Locate the cell with the specified text and output its (x, y) center coordinate. 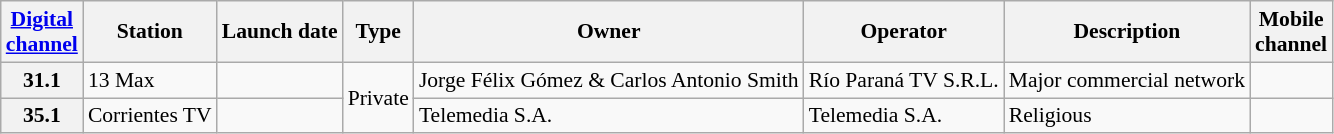
Digitalchannel (42, 32)
31.1 (42, 80)
Mobilechannel (1291, 32)
Type (378, 32)
Religious (1127, 116)
Major commercial network (1127, 80)
Launch date (280, 32)
35.1 (42, 116)
Station (150, 32)
Jorge Félix Gómez & Carlos Antonio Smith (609, 80)
Corrientes TV (150, 116)
Description (1127, 32)
Private (378, 98)
Owner (609, 32)
Río Paraná TV S.R.L. (904, 80)
13 Max (150, 80)
Operator (904, 32)
